Identify which cell holds the provided text, then report its (x, y) central coordinate. 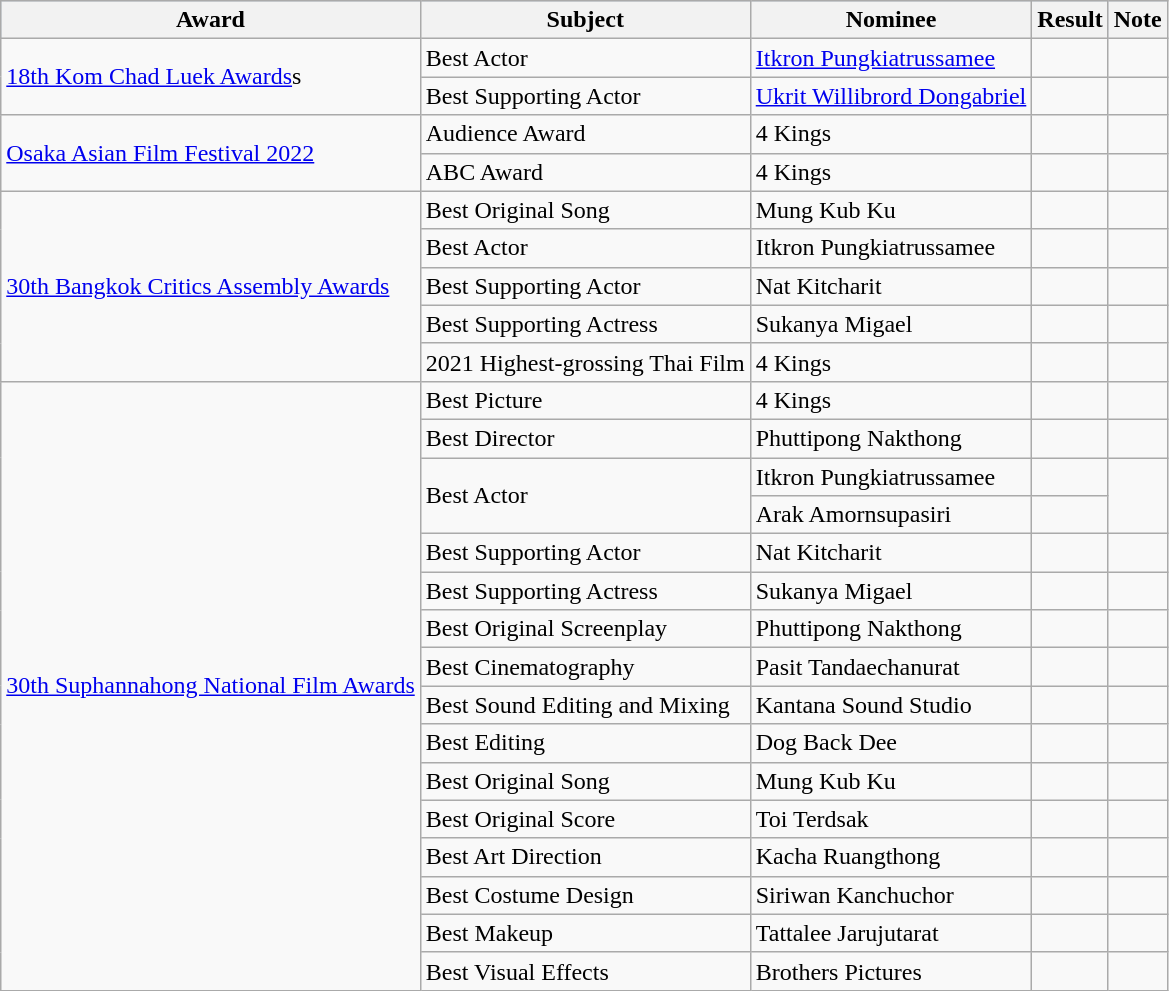
Best Sound Editing and Mixing (585, 705)
ABC Award (585, 172)
Nominee (891, 20)
Best Visual Effects (585, 971)
Best Director (585, 438)
Note (1138, 20)
Best Cinematography (585, 667)
Best Costume Design (585, 895)
18th Kom Chad Luek Awardss (211, 77)
Best Editing (585, 743)
Award (211, 20)
Tattalee Jarujutarat (891, 933)
30th Bangkok Critics Assembly Awards (211, 286)
Best Picture (585, 400)
Ukrit Willibrord Dongabriel (891, 96)
Best Original Score (585, 819)
Dog Back Dee (891, 743)
Kantana Sound Studio (891, 705)
Result (1070, 20)
2021 Highest-grossing Thai Film (585, 362)
Best Original Screenplay (585, 629)
Subject (585, 20)
Pasit Tandaechanurat (891, 667)
Best Art Direction (585, 857)
30th Suphannahong National Film Awards (211, 686)
Audience Award (585, 134)
Kacha Ruangthong (891, 857)
Best Makeup (585, 933)
Toi Terdsak (891, 819)
Arak Amornsupasiri (891, 515)
Osaka Asian Film Festival 2022 (211, 153)
Brothers Pictures (891, 971)
Siriwan Kanchuchor (891, 895)
